For the text-containing cell, return its midpoint in (x, y) coordinate format. 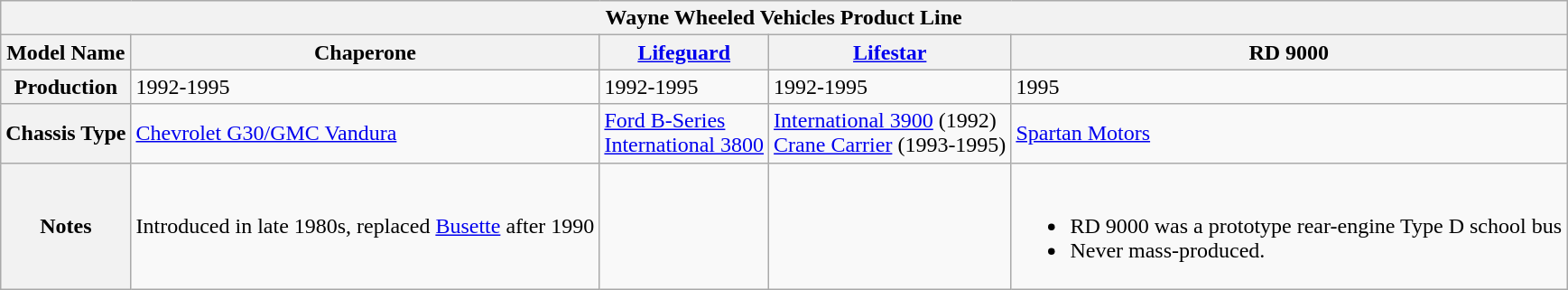
Lifeguard (684, 52)
Spartan Motors (1289, 134)
Chassis Type (66, 134)
Model Name (66, 52)
International 3900 (1992)Crane Carrier (1993-1995) (890, 134)
1995 (1289, 87)
Ford B-SeriesInternational 3800 (684, 134)
Lifestar (890, 52)
Chevrolet G30/GMC Vandura (365, 134)
Wayne Wheeled Vehicles Product Line (784, 18)
RD 9000 was a prototype rear-engine Type D school busNever mass-produced. (1289, 226)
Notes (66, 226)
Introduced in late 1980s, replaced Busette after 1990 (365, 226)
RD 9000 (1289, 52)
Chaperone (365, 52)
Production (66, 87)
